From the cell containing the given text, extract its center point as (X, Y) coordinate. 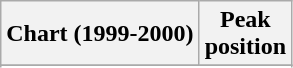
Chart (1999-2000) (100, 34)
Peak position (245, 34)
